Scan for the cell matching the given text and deliver its (x, y) coordinate at center. 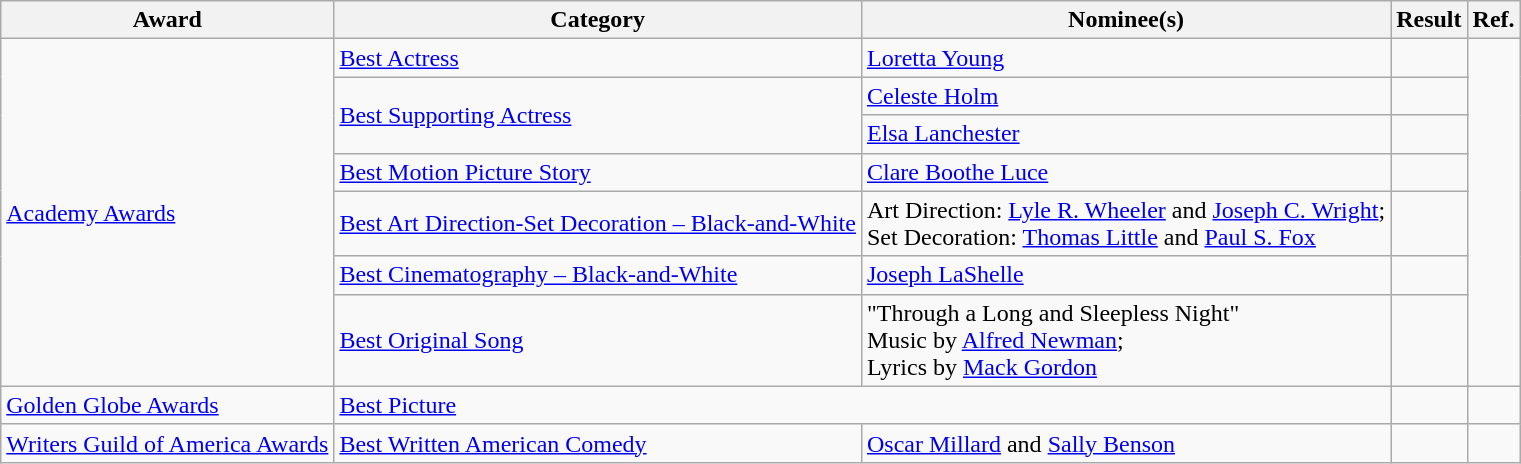
Golden Globe Awards (168, 405)
Best Cinematography – Black-and-White (598, 275)
Joseph LaShelle (1126, 275)
Nominee(s) (1126, 20)
Category (598, 20)
Best Original Song (598, 340)
Ref. (1494, 20)
Best Motion Picture Story (598, 172)
Best Actress (598, 58)
Result (1429, 20)
Best Picture (862, 405)
Award (168, 20)
Elsa Lanchester (1126, 134)
Best Written American Comedy (598, 443)
"Through a Long and Sleepless Night" Music by Alfred Newman; Lyrics by Mack Gordon (1126, 340)
Writers Guild of America Awards (168, 443)
Loretta Young (1126, 58)
Oscar Millard and Sally Benson (1126, 443)
Celeste Holm (1126, 96)
Best Art Direction-Set Decoration – Black-and-White (598, 224)
Clare Boothe Luce (1126, 172)
Best Supporting Actress (598, 115)
Art Direction: Lyle R. Wheeler and Joseph C. Wright; Set Decoration: Thomas Little and Paul S. Fox (1126, 224)
Academy Awards (168, 212)
